Detect which cell encompasses the target text, then output its [X, Y] center coordinate. 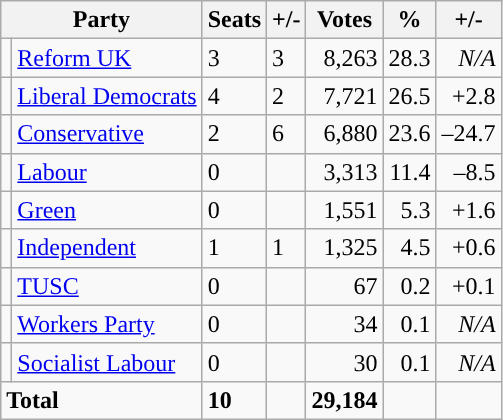
Green [107, 210]
67 [344, 286]
Socialist Labour [107, 362]
Labour [107, 172]
Total [102, 400]
Seats [234, 20]
+0.6 [468, 248]
3,313 [344, 172]
Party [102, 20]
TUSC [107, 286]
23.6 [410, 134]
1,325 [344, 248]
4 [234, 96]
% [410, 20]
26.5 [410, 96]
6 [286, 134]
6,880 [344, 134]
Independent [107, 248]
34 [344, 324]
10 [234, 400]
–24.7 [468, 134]
5.3 [410, 210]
7,721 [344, 96]
4.5 [410, 248]
8,263 [344, 58]
+0.1 [468, 286]
Reform UK [107, 58]
11.4 [410, 172]
30 [344, 362]
+2.8 [468, 96]
Votes [344, 20]
Liberal Democrats [107, 96]
Conservative [107, 134]
28.3 [410, 58]
+1.6 [468, 210]
1,551 [344, 210]
29,184 [344, 400]
0.2 [410, 286]
Workers Party [107, 324]
–8.5 [468, 172]
